Locate the cell with the specified text and output its (X, Y) center coordinate. 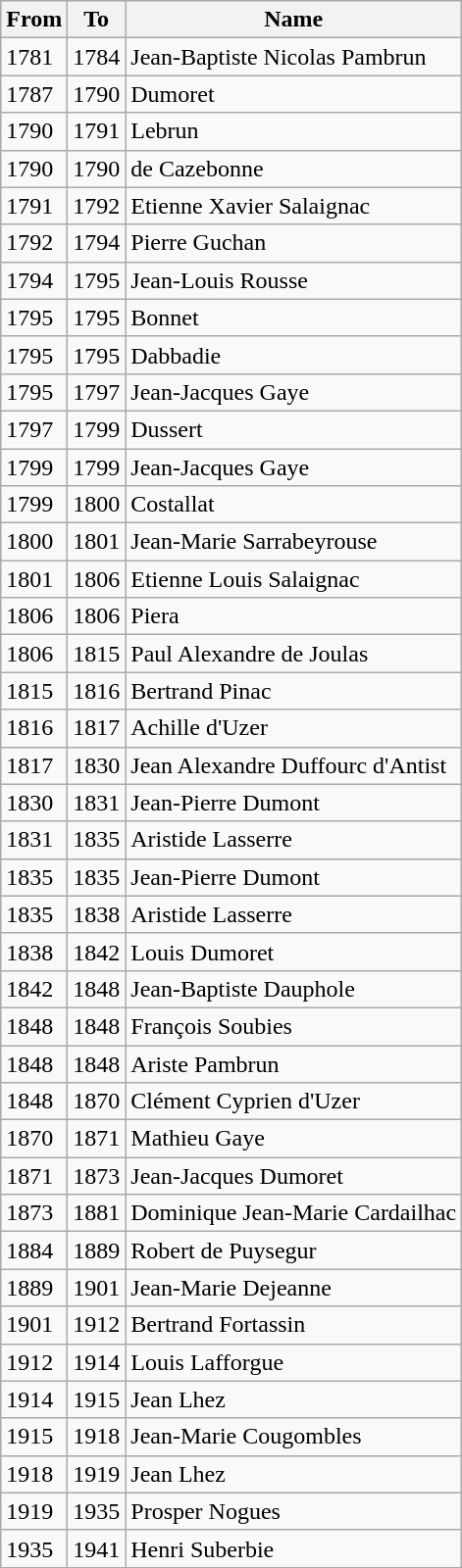
de Cazebonne (294, 169)
1784 (96, 57)
Etienne Xavier Salaignac (294, 206)
François Soubies (294, 1026)
Achille d'Uzer (294, 728)
Etienne Louis Salaignac (294, 579)
Jean-Marie Dejeanne (294, 1288)
Jean Alexandre Duffourc d'Antist (294, 765)
Paul Alexandre de Joulas (294, 654)
Bertrand Pinac (294, 691)
Jean-Baptiste Dauphole (294, 989)
Jean-Jacques Dumoret (294, 1176)
Dominique Jean-Marie Cardailhac (294, 1213)
Robert de Puysegur (294, 1250)
From (34, 20)
Mathieu Gaye (294, 1139)
Bonnet (294, 318)
1781 (34, 57)
Jean-Louis Rousse (294, 280)
1884 (34, 1250)
1881 (96, 1213)
Dabbadie (294, 355)
Henri Suberbie (294, 1548)
Name (294, 20)
Jean-Baptiste Nicolas Pambrun (294, 57)
Bertrand Fortassin (294, 1325)
Louis Dumoret (294, 952)
Lebrun (294, 131)
Dussert (294, 429)
Costallat (294, 505)
Piera (294, 616)
1941 (96, 1548)
Ariste Pambrun (294, 1063)
Prosper Nogues (294, 1511)
Pierre Guchan (294, 243)
Louis Lafforgue (294, 1362)
1787 (34, 94)
To (96, 20)
Jean-Marie Sarrabeyrouse (294, 542)
Clément Cyprien d'Uzer (294, 1102)
Dumoret (294, 94)
Jean-Marie Cougombles (294, 1437)
